For the text-containing cell, return its midpoint in (x, y) coordinate format. 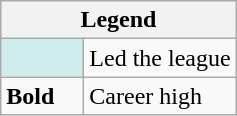
Career high (160, 96)
Led the league (160, 58)
Bold (42, 96)
Legend (118, 20)
